Locate the cell with the specified text and output its (X, Y) center coordinate. 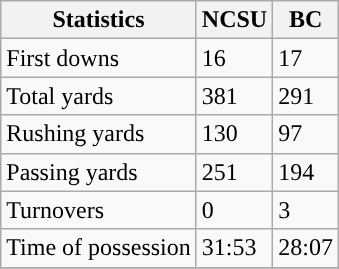
BC (306, 20)
Time of possession (99, 248)
Turnovers (99, 210)
130 (234, 134)
381 (234, 96)
16 (234, 58)
291 (306, 96)
97 (306, 134)
Rushing yards (99, 134)
First downs (99, 58)
Statistics (99, 20)
Passing yards (99, 172)
17 (306, 58)
194 (306, 172)
251 (234, 172)
31:53 (234, 248)
0 (234, 210)
Total yards (99, 96)
28:07 (306, 248)
3 (306, 210)
NCSU (234, 20)
